Identify which cell holds the provided text, then report its [X, Y] central coordinate. 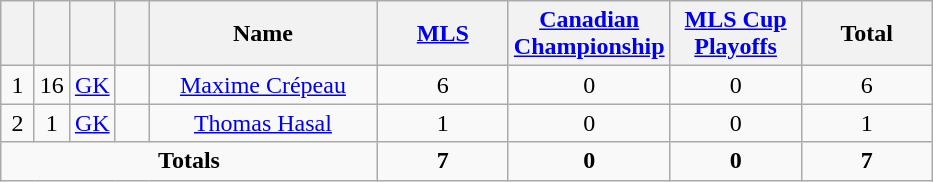
Maxime Crépeau [264, 85]
MLS [442, 34]
16 [52, 85]
2 [18, 123]
Canadian Championship [589, 34]
Thomas Hasal [264, 123]
Total [866, 34]
MLS Cup Playoffs [736, 34]
Name [264, 34]
Totals [189, 161]
